Pinpoint the cell where the given text exists, returning its [X, Y] midpoint coordinate. 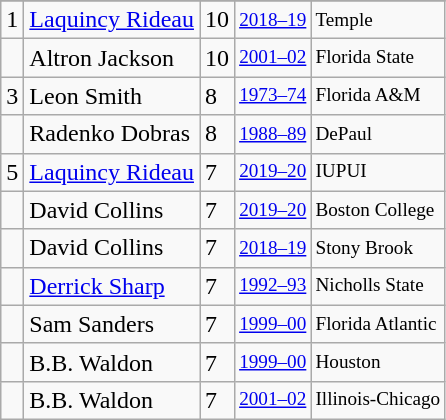
1 [12, 20]
1973–74 [273, 96]
1988–89 [273, 134]
Leon Smith [112, 96]
IUPUI [378, 172]
Florida Atlantic [378, 324]
DePaul [378, 134]
Radenko Dobras [112, 134]
Altron Jackson [112, 58]
1992–93 [273, 286]
Houston [378, 362]
Illinois-Chicago [378, 400]
Stony Brook [378, 248]
Florida State [378, 58]
Nicholls State [378, 286]
Florida A&M [378, 96]
Boston College [378, 210]
5 [12, 172]
Temple [378, 20]
3 [12, 96]
Derrick Sharp [112, 286]
Sam Sanders [112, 324]
